Output the [x, y] coordinate of the center of the cell containing the given text.  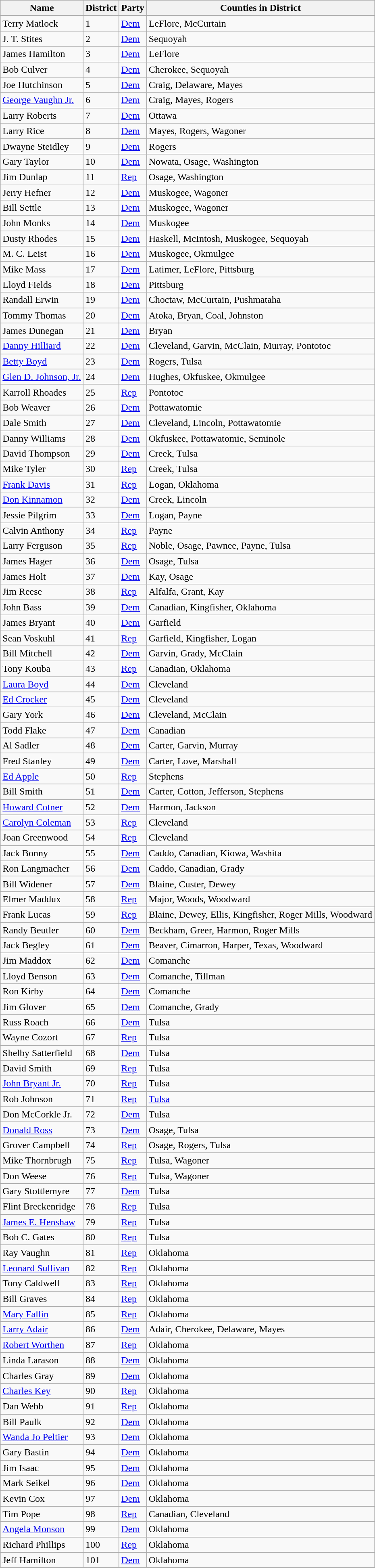
Canadian, Oklahoma [260, 669]
Al Sadler [42, 746]
Osage, Washington [260, 177]
J. T. Stites [42, 39]
12 [101, 193]
75 [101, 1160]
Fred Stanley [42, 761]
38 [101, 592]
Logan, Oklahoma [260, 484]
Robert Worthen [42, 1345]
Carolyn Coleman [42, 822]
94 [101, 1453]
Osage, Rogers, Tulsa [260, 1145]
James Hamilton [42, 54]
43 [101, 669]
Danny Hilliard [42, 346]
Pontotoc [260, 392]
26 [101, 407]
Garfield [260, 623]
Jim Glover [42, 1007]
27 [101, 423]
7 [101, 115]
96 [101, 1483]
21 [101, 331]
72 [101, 1114]
Ron Langmacher [42, 868]
Todd Flake [42, 730]
Laura Boyd [42, 684]
Choctaw, McCurtain, Pushmataha [260, 300]
Glen D. Johnson, Jr. [42, 377]
Wanda Jo Peltier [42, 1437]
15 [101, 239]
Ed Apple [42, 776]
Dale Smith [42, 423]
Russ Roach [42, 1022]
Cherokee, Sequoyah [260, 69]
Mike Thornbrugh [42, 1160]
74 [101, 1145]
25 [101, 392]
1 [101, 23]
Name [42, 8]
Larry Ferguson [42, 546]
65 [101, 1007]
James Holt [42, 576]
8 [101, 131]
Muskogee, Okmulgee [260, 254]
40 [101, 623]
Flint Breckenridge [42, 1207]
64 [101, 992]
35 [101, 546]
51 [101, 792]
Counties in District [260, 8]
49 [101, 761]
Don Weese [42, 1176]
Shelby Satterfield [42, 1053]
Cleveland, Garvin, McClain, Murray, Pontotoc [260, 346]
Craig, Delaware, Mayes [260, 85]
Party [133, 8]
2 [101, 39]
James E. Henshaw [42, 1222]
Sequoyah [260, 39]
23 [101, 361]
Tim Pope [42, 1514]
Pottawatomie [260, 407]
42 [101, 653]
Bill Mitchell [42, 653]
69 [101, 1068]
37 [101, 576]
Comanche, Tillman [260, 976]
Lloyd Benson [42, 976]
Jack Bonny [42, 853]
Rob Johnson [42, 1099]
Payne [260, 530]
Richard Phillips [42, 1545]
52 [101, 807]
32 [101, 500]
70 [101, 1084]
68 [101, 1053]
59 [101, 914]
George Vaughn Jr. [42, 100]
Canadian, Cleveland [260, 1514]
Joe Hutchinson [42, 85]
Jim Reese [42, 592]
John Monks [42, 223]
Angela Monson [42, 1529]
Bill Widener [42, 884]
Beckham, Greer, Harmon, Roger Mills [260, 930]
David Smith [42, 1068]
Carter, Love, Marshall [260, 761]
Leonard Sullivan [42, 1268]
Ottawa [260, 115]
Larry Rice [42, 131]
36 [101, 561]
Garfield, Kingfisher, Logan [260, 638]
Bill Settle [42, 208]
90 [101, 1391]
James Dunegan [42, 331]
31 [101, 484]
81 [101, 1253]
Harmon, Jackson [260, 807]
99 [101, 1529]
46 [101, 715]
13 [101, 208]
Major, Woods, Woodward [260, 899]
Don Kinnamon [42, 500]
Logan, Payne [260, 515]
Wayne Cozort [42, 1038]
Muskogee [260, 223]
53 [101, 822]
Howard Cotner [42, 807]
55 [101, 853]
41 [101, 638]
60 [101, 930]
71 [101, 1099]
Tony Caldwell [42, 1283]
45 [101, 700]
89 [101, 1375]
30 [101, 469]
Larry Adair [42, 1329]
54 [101, 838]
Bryan [260, 331]
Stephens [260, 776]
Canadian, Kingfisher, Oklahoma [260, 607]
78 [101, 1207]
Kevin Cox [42, 1499]
14 [101, 223]
29 [101, 454]
Mayes, Rogers, Wagoner [260, 131]
47 [101, 730]
Sean Voskuhl [42, 638]
22 [101, 346]
Betty Boyd [42, 361]
Canadian [260, 730]
5 [101, 85]
63 [101, 976]
66 [101, 1022]
Nowata, Osage, Washington [260, 161]
73 [101, 1130]
Linda Larason [42, 1360]
4 [101, 69]
Bob C. Gates [42, 1237]
Blaine, Dewey, Ellis, Kingfisher, Roger Mills, Woodward [260, 914]
Frank Lucas [42, 914]
Beaver, Cimarron, Harper, Texas, Woodward [260, 945]
John Bryant Jr. [42, 1084]
Jim Maddox [42, 961]
Gary Bastin [42, 1453]
Caddo, Canadian, Grady [260, 868]
Jerry Hefner [42, 193]
Rogers, Tulsa [260, 361]
98 [101, 1514]
44 [101, 684]
100 [101, 1545]
Jim Isaac [42, 1468]
85 [101, 1314]
Caddo, Canadian, Kiowa, Washita [260, 853]
Lloyd Fields [42, 285]
LeFlore, McCurtain [260, 23]
61 [101, 945]
Garvin, Grady, McClain [260, 653]
Bob Culver [42, 69]
Elmer Maddux [42, 899]
Hughes, Okfuskee, Okmulgee [260, 377]
M. C. Leist [42, 254]
Ron Kirby [42, 992]
John Bass [42, 607]
Carter, Garvin, Murray [260, 746]
Mary Fallin [42, 1314]
Larry Roberts [42, 115]
6 [101, 100]
Mike Tyler [42, 469]
Bill Graves [42, 1299]
11 [101, 177]
Atoka, Bryan, Coal, Johnston [260, 315]
Jack Begley [42, 945]
Charles Key [42, 1391]
Latimer, LeFlore, Pittsburg [260, 269]
Gary Taylor [42, 161]
16 [101, 254]
Jeff Hamilton [42, 1560]
67 [101, 1038]
Jessie Pilgrim [42, 515]
92 [101, 1421]
88 [101, 1360]
Tony Kouba [42, 669]
50 [101, 776]
Donald Ross [42, 1130]
Bob Weaver [42, 407]
17 [101, 269]
101 [101, 1560]
Danny Williams [42, 438]
LeFlore [260, 54]
Haskell, McIntosh, Muskogee, Sequoyah [260, 239]
79 [101, 1222]
33 [101, 515]
Carter, Cotton, Jefferson, Stephens [260, 792]
91 [101, 1406]
Frank Davis [42, 484]
87 [101, 1345]
Charles Gray [42, 1375]
10 [101, 161]
James Bryant [42, 623]
Gary York [42, 715]
James Hager [42, 561]
Bill Smith [42, 792]
82 [101, 1268]
Mike Mass [42, 269]
Pittsburg [260, 285]
Comanche, Grady [260, 1007]
Cleveland, Lincoln, Pottawatomie [260, 423]
3 [101, 54]
Don McCorkle Jr. [42, 1114]
Tommy Thomas [42, 315]
93 [101, 1437]
Alfalfa, Grant, Kay [260, 592]
Jim Dunlap [42, 177]
Karroll Rhoades [42, 392]
18 [101, 285]
District [101, 8]
84 [101, 1299]
77 [101, 1191]
Gary Stottlemyre [42, 1191]
Rogers [260, 146]
Craig, Mayes, Rogers [260, 100]
Blaine, Custer, Dewey [260, 884]
Calvin Anthony [42, 530]
20 [101, 315]
28 [101, 438]
56 [101, 868]
58 [101, 899]
Adair, Cherokee, Delaware, Mayes [260, 1329]
86 [101, 1329]
David Thompson [42, 454]
Cleveland, McClain [260, 715]
Noble, Osage, Pawnee, Payne, Tulsa [260, 546]
Mark Seikel [42, 1483]
Grover Campbell [42, 1145]
Creek, Lincoln [260, 500]
48 [101, 746]
39 [101, 607]
9 [101, 146]
95 [101, 1468]
62 [101, 961]
Dwayne Steidley [42, 146]
24 [101, 377]
Ed Crocker [42, 700]
Kay, Osage [260, 576]
Bill Paulk [42, 1421]
Okfuskee, Pottawatomie, Seminole [260, 438]
57 [101, 884]
Randy Beutler [42, 930]
19 [101, 300]
83 [101, 1283]
Terry Matlock [42, 23]
Dan Webb [42, 1406]
Joan Greenwood [42, 838]
Randall Erwin [42, 300]
Ray Vaughn [42, 1253]
34 [101, 530]
Dusty Rhodes [42, 239]
80 [101, 1237]
97 [101, 1499]
76 [101, 1176]
